From the cell containing the given text, extract its center point as [x, y] coordinate. 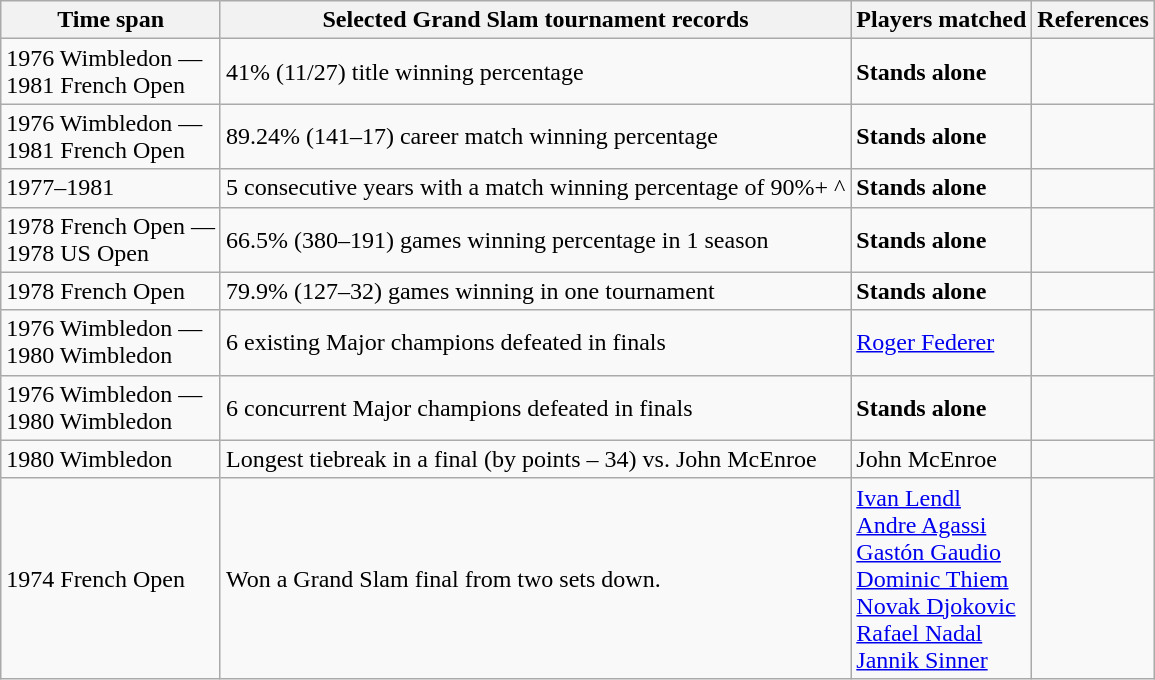
5 consecutive years with a match winning percentage of 90%+ ^ [535, 188]
1978 French Open [111, 291]
Ivan LendlAndre AgassiGastón GaudioDominic ThiemNovak DjokovicRafael NadalJannik Sinner [942, 578]
Selected Grand Slam tournament records [535, 20]
Roger Federer [942, 342]
References [1094, 20]
Longest tiebreak in a final (by points – 34) vs. John McEnroe [535, 459]
Time span [111, 20]
John McEnroe [942, 459]
1980 Wimbledon [111, 459]
1978 French Open —1978 US Open [111, 240]
6 concurrent Major champions defeated in finals [535, 408]
41% (11/27) title winning percentage [535, 72]
89.24% (141–17) career match winning percentage [535, 136]
6 existing Major champions defeated in finals [535, 342]
79.9% (127–32) games winning in one tournament [535, 291]
Won a Grand Slam final from two sets down. [535, 578]
66.5% (380–191) games winning percentage in 1 season [535, 240]
1974 French Open [111, 578]
Players matched [942, 20]
1977–1981 [111, 188]
